For the text-containing cell, return its midpoint in (X, Y) coordinate format. 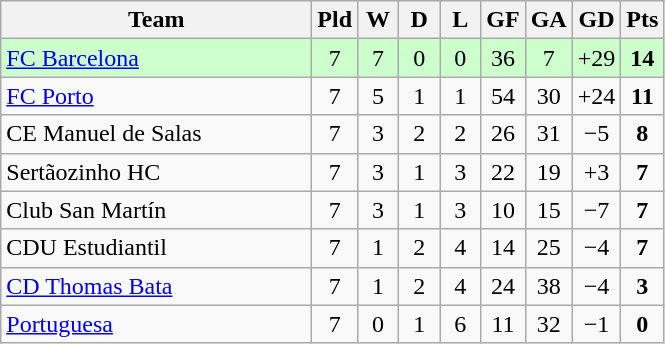
38 (548, 286)
L (460, 20)
26 (503, 134)
GF (503, 20)
−7 (596, 210)
FC Barcelona (156, 58)
32 (548, 324)
25 (548, 248)
22 (503, 172)
+24 (596, 96)
31 (548, 134)
CE Manuel de Salas (156, 134)
15 (548, 210)
−5 (596, 134)
Pld (335, 20)
Team (156, 20)
−1 (596, 324)
GA (548, 20)
Club San Martín (156, 210)
8 (642, 134)
+29 (596, 58)
Pts (642, 20)
W (378, 20)
FC Porto (156, 96)
24 (503, 286)
+3 (596, 172)
30 (548, 96)
GD (596, 20)
54 (503, 96)
Portuguesa (156, 324)
10 (503, 210)
36 (503, 58)
19 (548, 172)
CD Thomas Bata (156, 286)
5 (378, 96)
CDU Estudiantil (156, 248)
Sertãozinho HC (156, 172)
6 (460, 324)
D (420, 20)
